Detect which cell encompasses the target text, then output its [x, y] center coordinate. 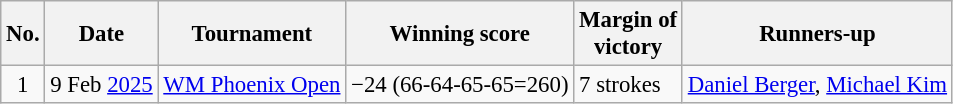
Date [102, 34]
No. [23, 34]
WM Phoenix Open [252, 85]
Margin ofvictory [628, 34]
9 Feb 2025 [102, 85]
Winning score [460, 34]
−24 (66-64-65-65=260) [460, 85]
Runners-up [817, 34]
Tournament [252, 34]
7 strokes [628, 85]
Daniel Berger, Michael Kim [817, 85]
1 [23, 85]
